Scan for the cell matching the given text and deliver its (x, y) coordinate at center. 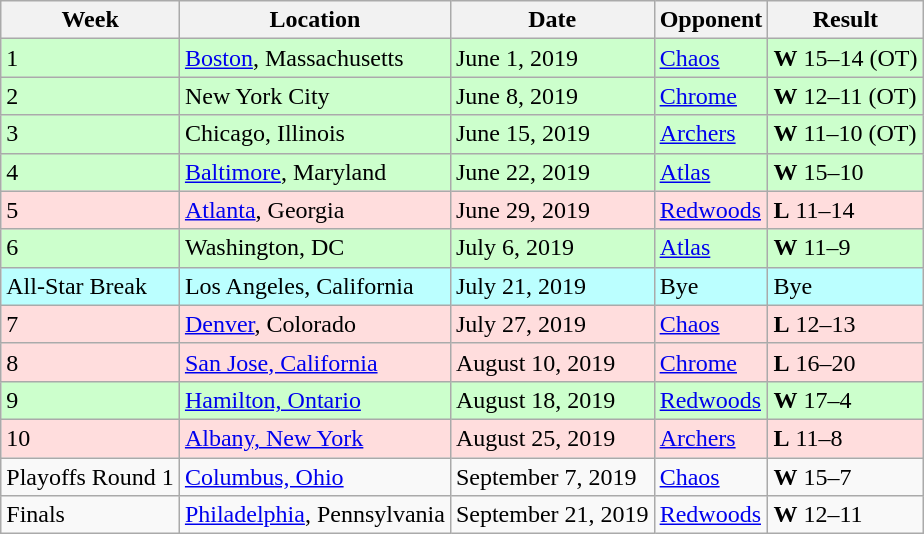
W 11–9 (846, 248)
Chicago, Illinois (314, 134)
W 12–11 (OT) (846, 96)
8 (90, 362)
June 15, 2019 (552, 134)
June 8, 2019 (552, 96)
Date (552, 20)
W 15–7 (846, 477)
3 (90, 134)
Result (846, 20)
September 21, 2019 (552, 515)
Atlanta, Georgia (314, 210)
San Jose, California (314, 362)
August 10, 2019 (552, 362)
2 (90, 96)
10 (90, 438)
L 11–8 (846, 438)
Denver, Colorado (314, 324)
4 (90, 172)
Week (90, 20)
All-Star Break (90, 286)
Washington, DC (314, 248)
Boston, Massachusetts (314, 58)
July 6, 2019 (552, 248)
July 21, 2019 (552, 286)
1 (90, 58)
6 (90, 248)
Opponent (711, 20)
Playoffs Round 1 (90, 477)
September 7, 2019 (552, 477)
New York City (314, 96)
Baltimore, Maryland (314, 172)
W 12–11 (846, 515)
Hamilton, Ontario (314, 400)
Location (314, 20)
9 (90, 400)
7 (90, 324)
Finals (90, 515)
July 27, 2019 (552, 324)
Columbus, Ohio (314, 477)
August 18, 2019 (552, 400)
August 25, 2019 (552, 438)
W 11–10 (OT) (846, 134)
5 (90, 210)
Los Angeles, California (314, 286)
L 12–13 (846, 324)
June 1, 2019 (552, 58)
June 22, 2019 (552, 172)
L 11–14 (846, 210)
W 17–4 (846, 400)
June 29, 2019 (552, 210)
W 15–14 (OT) (846, 58)
Philadelphia, Pennsylvania (314, 515)
L 16–20 (846, 362)
Albany, New York (314, 438)
W 15–10 (846, 172)
